Extract the (x, y) coordinate from the center of the cell holding the provided text.  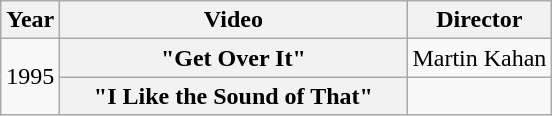
1995 (30, 77)
"Get Over It" (234, 58)
Director (480, 20)
Year (30, 20)
Martin Kahan (480, 58)
"I Like the Sound of That" (234, 96)
Video (234, 20)
